Scan for the cell matching the given text and deliver its [X, Y] coordinate at center. 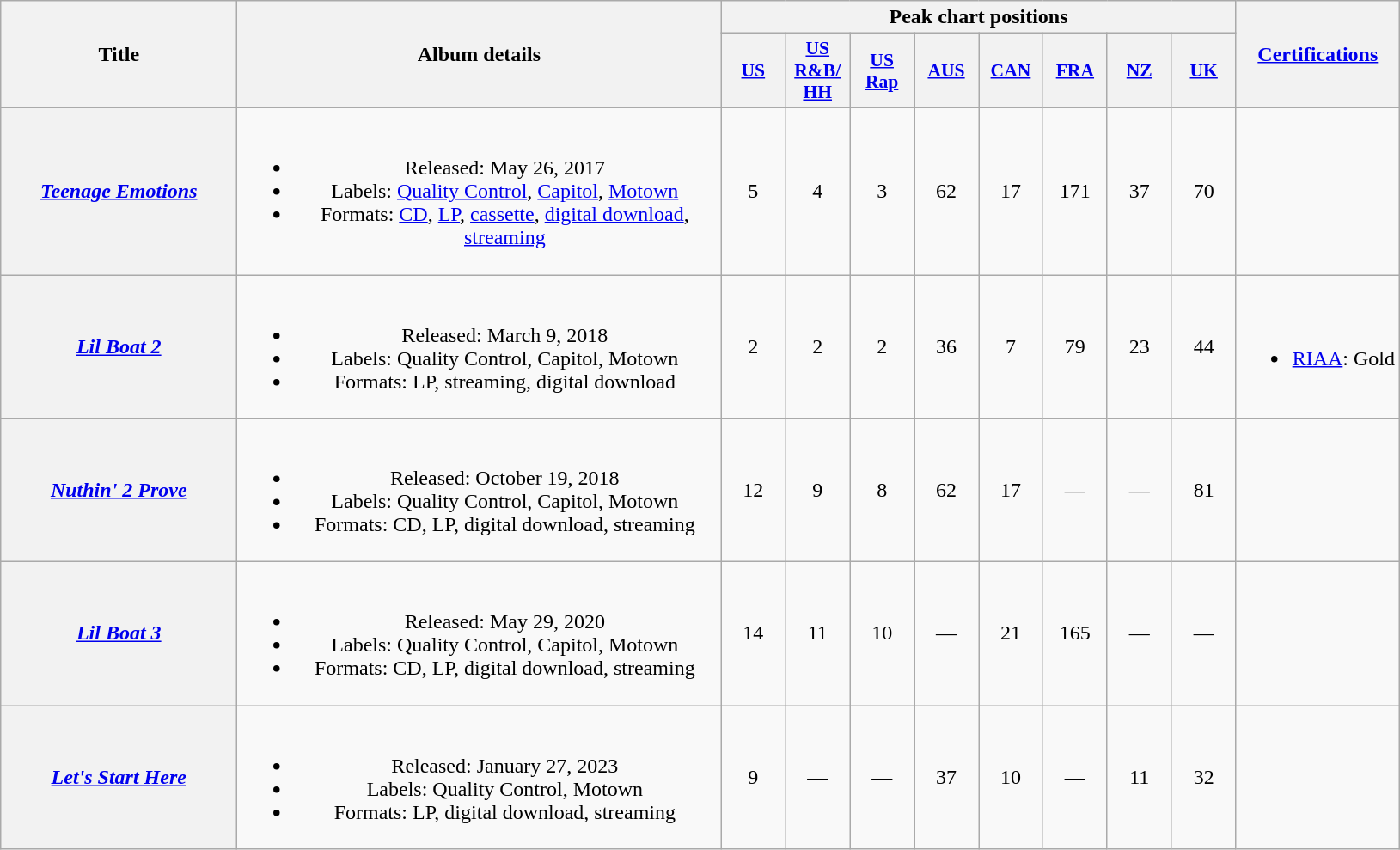
NZ [1140, 70]
US [753, 70]
AUS [947, 70]
Released: January 27, 2023Labels: Quality Control, MotownFormats: LP, digital download, streaming [480, 777]
44 [1203, 347]
14 [753, 634]
Title [119, 55]
Nuthin' 2 Prove [119, 490]
Released: May 26, 2017Labels: Quality Control, Capitol, MotownFormats: CD, LP, cassette, digital download, streaming [480, 191]
36 [947, 347]
70 [1203, 191]
5 [753, 191]
Lil Boat 3 [119, 634]
4 [818, 191]
81 [1203, 490]
23 [1140, 347]
165 [1074, 634]
Let's Start Here [119, 777]
32 [1203, 777]
CAN [1011, 70]
Peak chart positions [978, 17]
Album details [480, 55]
Teenage Emotions [119, 191]
RIAA: Gold [1317, 347]
Lil Boat 2 [119, 347]
Released: October 19, 2018Labels: Quality Control, Capitol, MotownFormats: CD, LP, digital download, streaming [480, 490]
12 [753, 490]
3 [882, 191]
7 [1011, 347]
UK [1203, 70]
79 [1074, 347]
Released: May 29, 2020Labels: Quality Control, Capitol, MotownFormats: CD, LP, digital download, streaming [480, 634]
US Rap [882, 70]
Released: March 9, 2018Labels: Quality Control, Capitol, MotownFormats: LP, streaming, digital download [480, 347]
FRA [1074, 70]
USR&B/HH [818, 70]
8 [882, 490]
171 [1074, 191]
21 [1011, 634]
Certifications [1317, 55]
